Detect which cell encompasses the target text, then output its (X, Y) center coordinate. 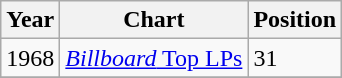
Billboard Top LPs (154, 58)
Chart (154, 20)
1968 (30, 58)
Year (30, 20)
31 (295, 58)
Position (295, 20)
